Extract the (X, Y) coordinate from the center of the cell holding the provided text.  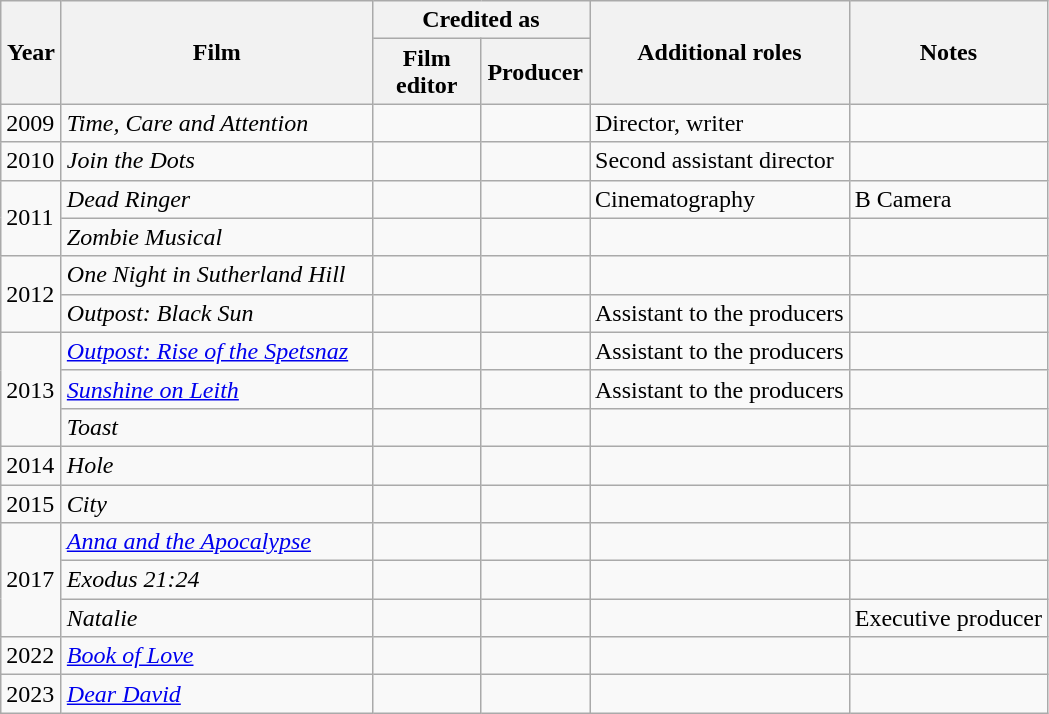
Director, writer (720, 123)
City (216, 503)
Anna and the Apocalypse (216, 542)
Notes (948, 52)
2017 (32, 580)
2011 (32, 218)
Executive producer (948, 618)
Time, Care and Attention (216, 123)
2015 (32, 503)
Year (32, 52)
2009 (32, 123)
Additional roles (720, 52)
2022 (32, 656)
Film editor (426, 72)
Hole (216, 465)
Zombie Musical (216, 237)
Join the Dots (216, 161)
Second assistant director (720, 161)
Sunshine on Leith (216, 389)
Dear David (216, 694)
Toast (216, 427)
One Night in Sutherland Hill (216, 275)
2010 (32, 161)
Exodus 21:24 (216, 580)
2014 (32, 465)
Film (216, 52)
B Camera (948, 199)
Dead Ringer (216, 199)
Book of Love (216, 656)
Credited as (480, 20)
Producer (536, 72)
2023 (32, 694)
2012 (32, 294)
Outpost: Rise of the Spetsnaz (216, 351)
Cinematography (720, 199)
Natalie (216, 618)
Outpost: Black Sun (216, 313)
2013 (32, 389)
